Provide the [x, y] coordinate of the cell's center where the given text is located.  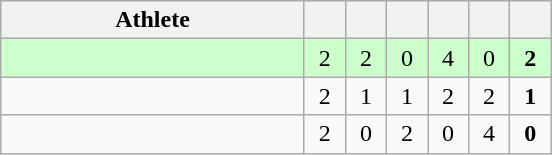
Athlete [153, 20]
